Return [x, y] of the center of cell containing provided text 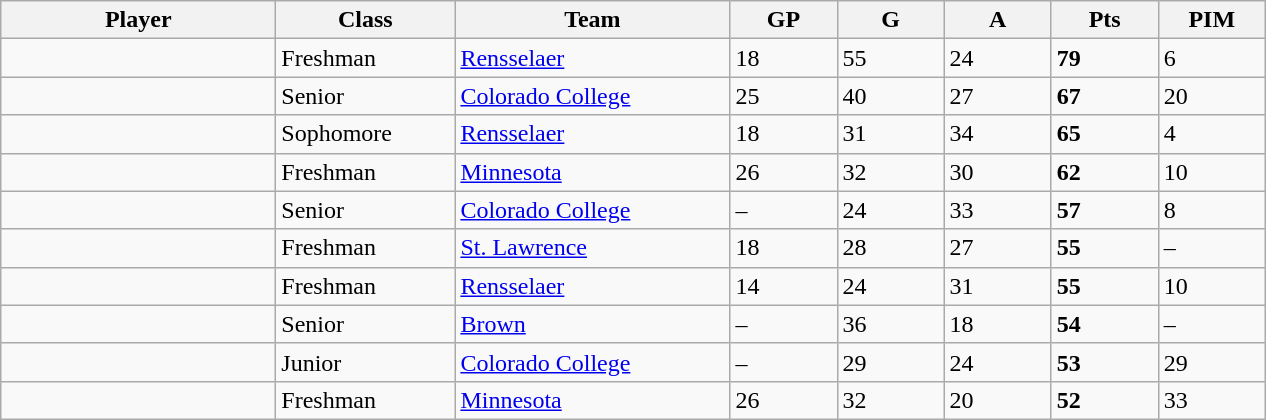
30 [998, 172]
Class [366, 20]
36 [890, 324]
G [890, 20]
GP [784, 20]
St. Lawrence [592, 248]
57 [1104, 210]
52 [1104, 400]
Brown [592, 324]
Player [138, 20]
Team [592, 20]
62 [1104, 172]
4 [1212, 134]
34 [998, 134]
14 [784, 286]
Junior [366, 362]
25 [784, 96]
28 [890, 248]
6 [1212, 58]
A [998, 20]
8 [1212, 210]
65 [1104, 134]
40 [890, 96]
53 [1104, 362]
Sophomore [366, 134]
54 [1104, 324]
67 [1104, 96]
Pts [1104, 20]
79 [1104, 58]
PIM [1212, 20]
